Return the (X, Y) coordinate for the center point of the cell that contains the specified text.  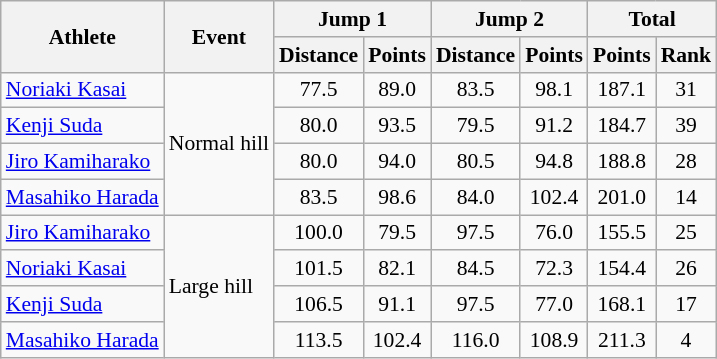
154.4 (622, 269)
77.5 (318, 90)
31 (686, 90)
Large hill (219, 286)
Jump 2 (510, 19)
108.9 (554, 340)
211.3 (622, 340)
Athlete (82, 36)
98.1 (554, 90)
84.5 (476, 269)
72.3 (554, 269)
26 (686, 269)
14 (686, 197)
76.0 (554, 233)
188.8 (622, 162)
91.1 (397, 304)
91.2 (554, 126)
Rank (686, 55)
80.5 (476, 162)
155.5 (622, 233)
89.0 (397, 90)
187.1 (622, 90)
Normal hill (219, 143)
184.7 (622, 126)
84.0 (476, 197)
101.5 (318, 269)
94.8 (554, 162)
82.1 (397, 269)
201.0 (622, 197)
28 (686, 162)
Jump 1 (352, 19)
17 (686, 304)
94.0 (397, 162)
116.0 (476, 340)
98.6 (397, 197)
Event (219, 36)
100.0 (318, 233)
25 (686, 233)
Total (652, 19)
113.5 (318, 340)
77.0 (554, 304)
39 (686, 126)
106.5 (318, 304)
4 (686, 340)
93.5 (397, 126)
168.1 (622, 304)
